Capture the cell that displays the provided text and extract its (x, y) central coordinate. 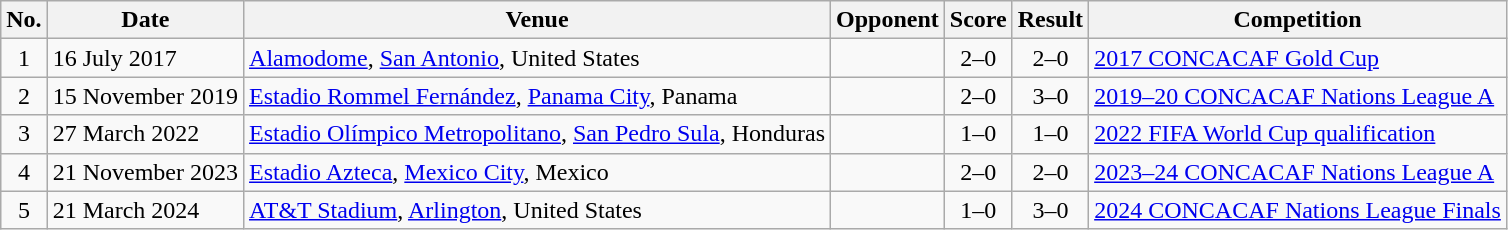
15 November 2019 (145, 96)
2017 CONCACAF Gold Cup (1298, 58)
AT&T Stadium, Arlington, United States (538, 210)
3 (24, 134)
Alamodome, San Antonio, United States (538, 58)
27 March 2022 (145, 134)
2024 CONCACAF Nations League Finals (1298, 210)
2022 FIFA World Cup qualification (1298, 134)
2 (24, 96)
Competition (1298, 20)
5 (24, 210)
16 July 2017 (145, 58)
2023–24 CONCACAF Nations League A (1298, 172)
Venue (538, 20)
1 (24, 58)
21 November 2023 (145, 172)
No. (24, 20)
4 (24, 172)
Estadio Azteca, Mexico City, Mexico (538, 172)
Date (145, 20)
Score (978, 20)
Result (1050, 20)
2019–20 CONCACAF Nations League A (1298, 96)
21 March 2024 (145, 210)
Estadio Rommel Fernández, Panama City, Panama (538, 96)
Estadio Olímpico Metropolitano, San Pedro Sula, Honduras (538, 134)
Opponent (888, 20)
